Capture the cell that displays the provided text and extract its [x, y] central coordinate. 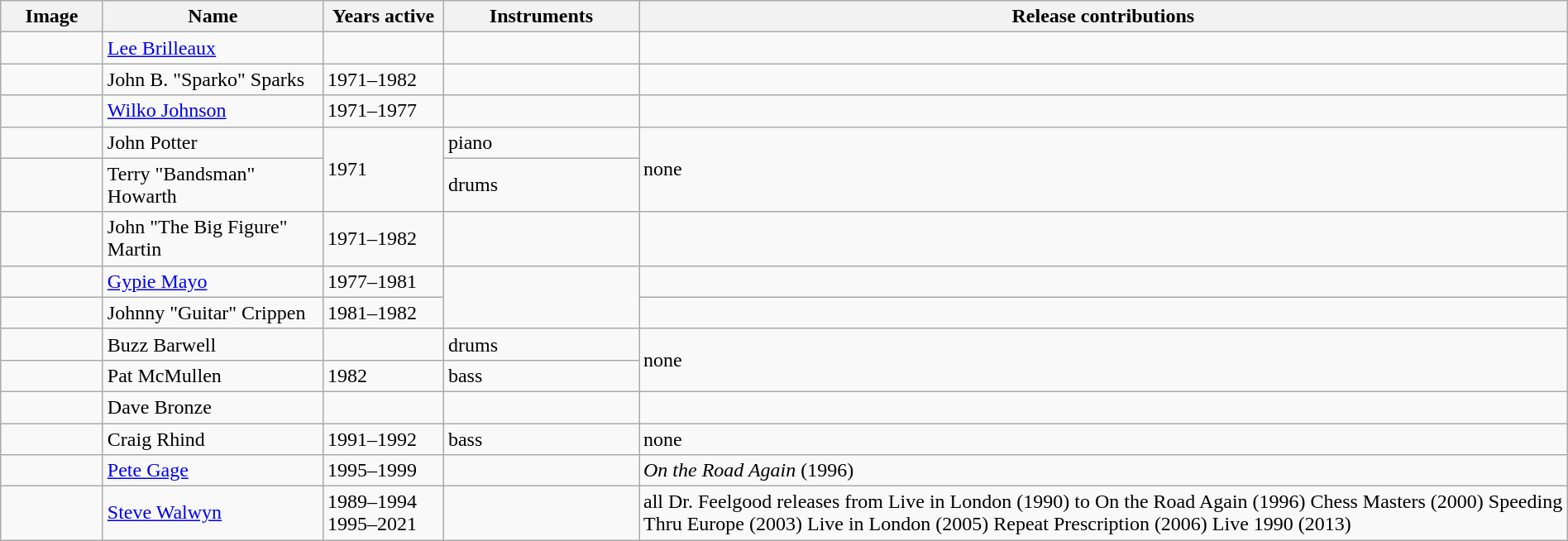
On the Road Again (1996) [1103, 471]
Image [52, 17]
Gypie Mayo [213, 281]
Buzz Barwell [213, 344]
1981–1982 [383, 313]
1977–1981 [383, 281]
Instruments [541, 17]
John Potter [213, 142]
Steve Walwyn [213, 513]
1971 [383, 169]
1971–1977 [383, 111]
Release contributions [1103, 17]
Lee Brilleaux [213, 48]
1982 [383, 376]
Pat McMullen [213, 376]
Johnny "Guitar" Crippen [213, 313]
1989–1994 1995–2021 [383, 513]
Craig Rhind [213, 439]
Terry "Bandsman" Howarth [213, 185]
Years active [383, 17]
Dave Bronze [213, 407]
1991–1992 [383, 439]
piano [541, 142]
John "The Big Figure" Martin [213, 238]
Name [213, 17]
Pete Gage [213, 471]
1995–1999 [383, 471]
John B. "Sparko" Sparks [213, 79]
Wilko Johnson [213, 111]
